Provide the [X, Y] coordinate of the cell's center where the given text is located.  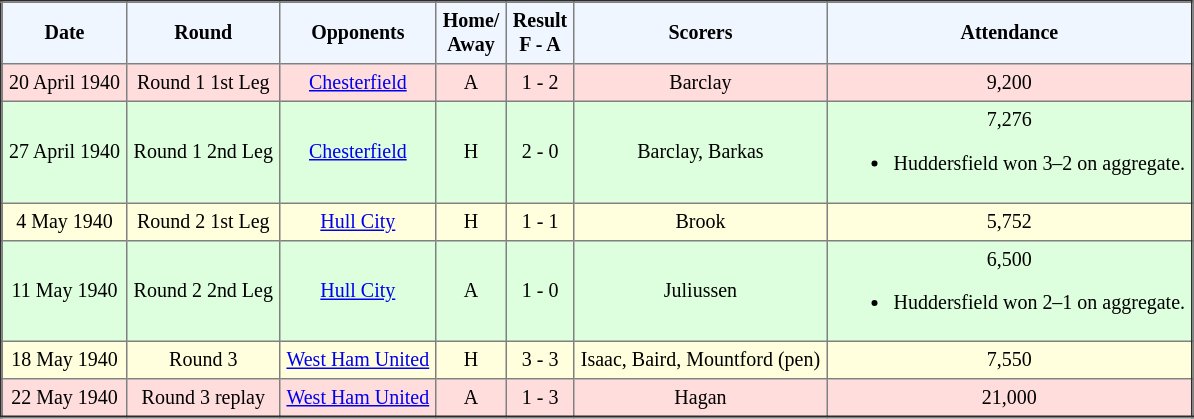
3 - 3 [540, 361]
7,550 [1010, 361]
Round 1 1st Leg [204, 83]
1 - 3 [540, 398]
20 April 1940 [64, 83]
Opponents [358, 33]
5,752 [1010, 222]
Round 3 replay [204, 398]
Barclay, Barkas [700, 152]
Round 1 2nd Leg [204, 152]
Round 2 2nd Leg [204, 290]
Juliussen [700, 290]
6,500Huddersfield won 2–1 on aggregate. [1010, 290]
1 - 1 [540, 222]
Scorers [700, 33]
2 - 0 [540, 152]
22 May 1940 [64, 398]
7,276Huddersfield won 3–2 on aggregate. [1010, 152]
Attendance [1010, 33]
Round 3 [204, 361]
Date [64, 33]
Round [204, 33]
Brook [700, 222]
Barclay [700, 83]
18 May 1940 [64, 361]
Isaac, Baird, Mountford (pen) [700, 361]
1 - 2 [540, 83]
Hagan [700, 398]
27 April 1940 [64, 152]
1 - 0 [540, 290]
21,000 [1010, 398]
9,200 [1010, 83]
11 May 1940 [64, 290]
ResultF - A [540, 33]
4 May 1940 [64, 222]
Round 2 1st Leg [204, 222]
Home/Away [471, 33]
